Output the (x, y) coordinate of the center of the cell containing the given text.  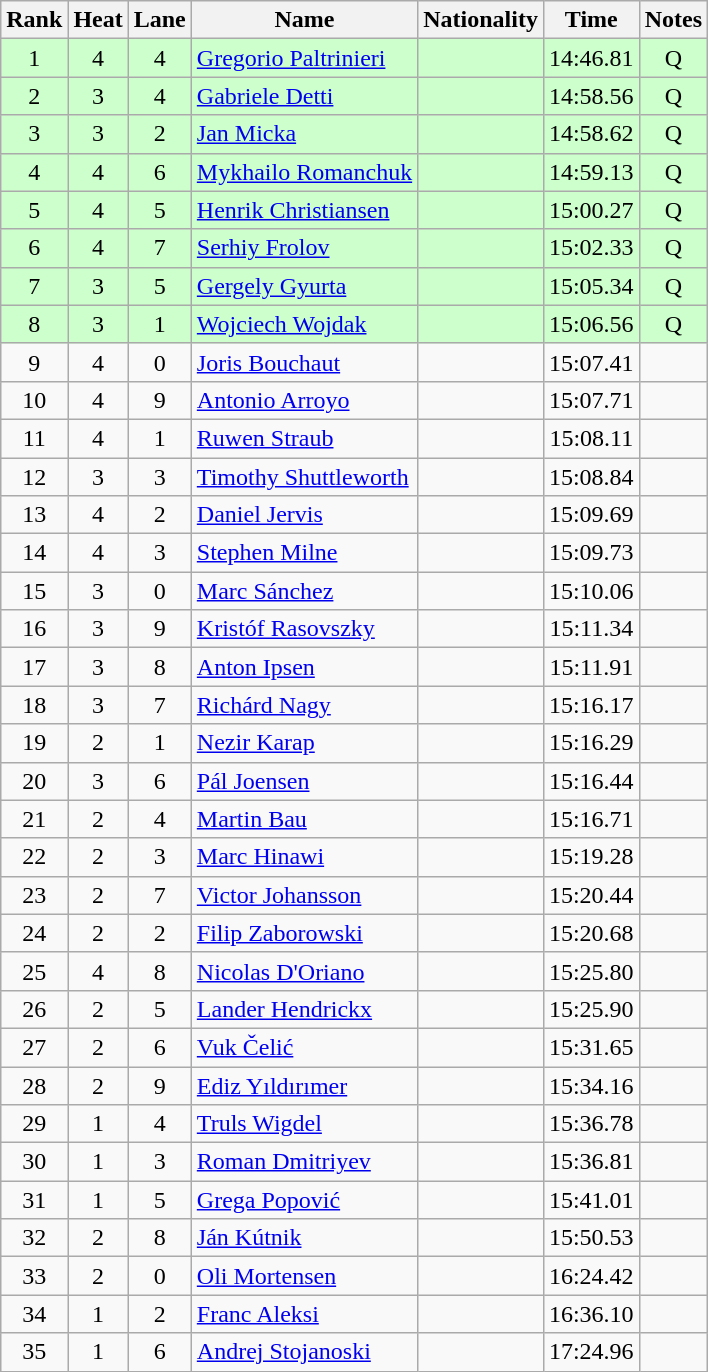
11 (34, 438)
Antonio Arroyo (304, 400)
21 (34, 819)
26 (34, 1009)
25 (34, 971)
15:09.69 (591, 515)
Mykhailo Romanchuk (304, 172)
35 (34, 1352)
15:19.28 (591, 857)
34 (34, 1314)
Ján Kútnik (304, 1238)
16:36.10 (591, 1314)
14:46.81 (591, 58)
Heat (98, 20)
Henrik Christiansen (304, 210)
15:34.16 (591, 1085)
19 (34, 743)
Anton Ipsen (304, 667)
Lander Hendrickx (304, 1009)
15:08.11 (591, 438)
30 (34, 1162)
15:11.34 (591, 629)
15:09.73 (591, 553)
15:00.27 (591, 210)
Filip Zaborowski (304, 933)
15:06.56 (591, 324)
33 (34, 1276)
Joris Bouchaut (304, 362)
15:20.44 (591, 895)
Pál Joensen (304, 781)
32 (34, 1238)
Oli Mortensen (304, 1276)
29 (34, 1124)
15:11.91 (591, 667)
Marc Sánchez (304, 591)
15:36.78 (591, 1124)
Richárd Nagy (304, 705)
Vuk Čelić (304, 1047)
12 (34, 477)
16:24.42 (591, 1276)
Daniel Jervis (304, 515)
23 (34, 895)
15:36.81 (591, 1162)
Grega Popović (304, 1200)
Nicolas D'Oriano (304, 971)
15:16.71 (591, 819)
20 (34, 781)
Jan Micka (304, 134)
15:08.84 (591, 477)
22 (34, 857)
Lane (160, 20)
15:16.17 (591, 705)
15:16.29 (591, 743)
Timothy Shuttleworth (304, 477)
31 (34, 1200)
14:58.56 (591, 96)
15:16.44 (591, 781)
15:20.68 (591, 933)
17:24.96 (591, 1352)
15:25.90 (591, 1009)
15:02.33 (591, 248)
14 (34, 553)
15 (34, 591)
Franc Aleksi (304, 1314)
Stephen Milne (304, 553)
16 (34, 629)
15:10.06 (591, 591)
15:07.71 (591, 400)
Marc Hinawi (304, 857)
24 (34, 933)
15:31.65 (591, 1047)
Gabriele Detti (304, 96)
Time (591, 20)
Martin Bau (304, 819)
Truls Wigdel (304, 1124)
Gergely Gyurta (304, 286)
Serhiy Frolov (304, 248)
17 (34, 667)
18 (34, 705)
Wojciech Wojdak (304, 324)
Notes (673, 20)
14:58.62 (591, 134)
Gregorio Paltrinieri (304, 58)
Roman Dmitriyev (304, 1162)
Victor Johansson (304, 895)
13 (34, 515)
Ediz Yıldırımer (304, 1085)
15:07.41 (591, 362)
Rank (34, 20)
28 (34, 1085)
10 (34, 400)
14:59.13 (591, 172)
Nezir Karap (304, 743)
27 (34, 1047)
Andrej Stojanoski (304, 1352)
Ruwen Straub (304, 438)
Kristóf Rasovszky (304, 629)
15:05.34 (591, 286)
Name (304, 20)
15:41.01 (591, 1200)
15:25.80 (591, 971)
15:50.53 (591, 1238)
Nationality (481, 20)
